Detect which cell encompasses the target text, then output its (x, y) center coordinate. 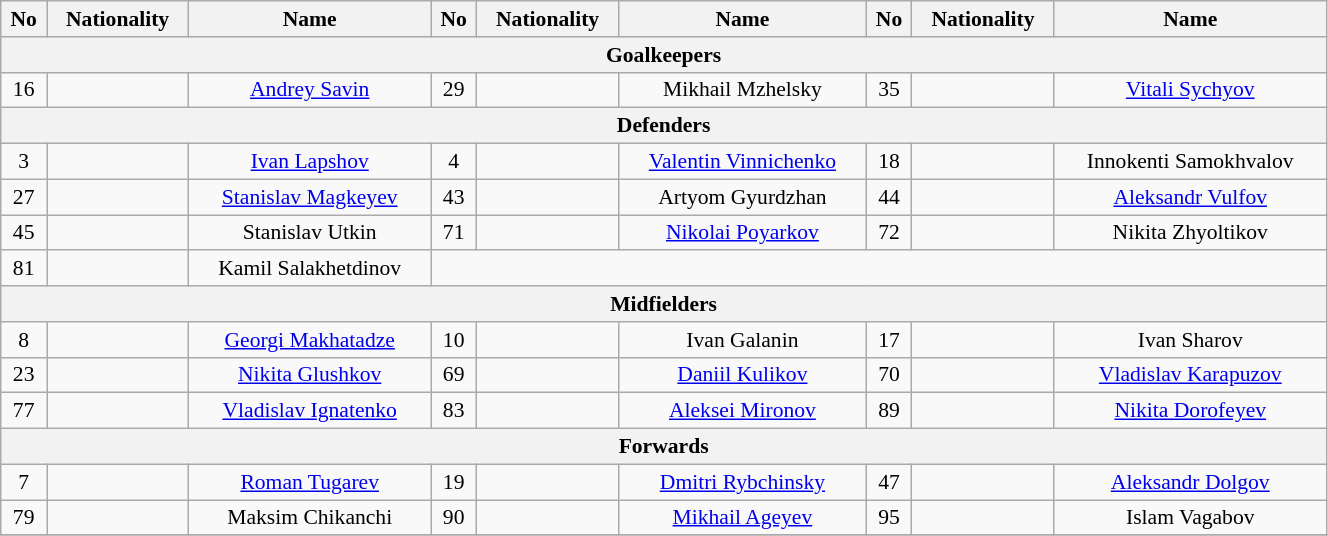
Maksim Chikanchi (310, 518)
Islam Vagabov (1190, 518)
4 (454, 162)
69 (454, 375)
Innokenti Samokhvalov (1190, 162)
35 (889, 90)
Nikolai Poyarkov (743, 233)
72 (889, 233)
Stanislav Magkeyev (310, 197)
Vitali Sychyov (1190, 90)
Nikita Dorofeyev (1190, 411)
10 (454, 340)
Mikhail Mzhelsky (743, 90)
89 (889, 411)
Aleksei Mironov (743, 411)
Andrey Savin (310, 90)
Vladislav Ignatenko (310, 411)
Aleksandr Vulfov (1190, 197)
43 (454, 197)
3 (24, 162)
19 (454, 482)
81 (24, 269)
Artyom Gyurdzhan (743, 197)
Midfielders (664, 304)
Defenders (664, 126)
Mikhail Ageyev (743, 518)
Vladislav Karapuzov (1190, 375)
29 (454, 90)
Georgi Makhatadze (310, 340)
45 (24, 233)
17 (889, 340)
95 (889, 518)
Ivan Sharov (1190, 340)
Aleksandr Dolgov (1190, 482)
47 (889, 482)
Nikita Zhyoltikov (1190, 233)
79 (24, 518)
23 (24, 375)
Dmitri Rybchinsky (743, 482)
18 (889, 162)
Daniil Kulikov (743, 375)
83 (454, 411)
Forwards (664, 447)
Ivan Lapshov (310, 162)
Valentin Vinnichenko (743, 162)
70 (889, 375)
Stanislav Utkin (310, 233)
Roman Tugarev (310, 482)
7 (24, 482)
8 (24, 340)
44 (889, 197)
Kamil Salakhetdinov (310, 269)
Ivan Galanin (743, 340)
Nikita Glushkov (310, 375)
Goalkeepers (664, 55)
90 (454, 518)
71 (454, 233)
16 (24, 90)
27 (24, 197)
77 (24, 411)
